From the cell containing the given text, extract its center point as (x, y) coordinate. 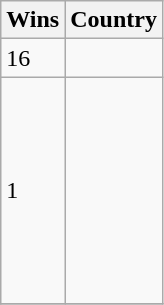
16 (33, 58)
Wins (33, 20)
1 (33, 190)
Country (114, 20)
